For the text-containing cell, return its midpoint in (x, y) coordinate format. 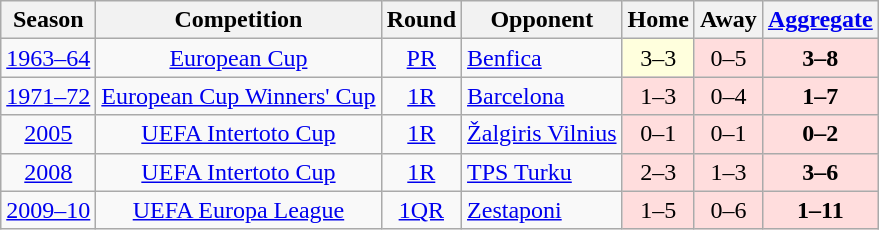
2–3 (658, 172)
UEFA Europa League (238, 210)
European Cup Winners' Cup (238, 96)
1QR (421, 210)
Benfica (542, 58)
0–5 (728, 58)
Home (658, 20)
2008 (48, 172)
TPS Turku (542, 172)
1963–64 (48, 58)
2005 (48, 134)
Aggregate (820, 20)
European Cup (238, 58)
Zestaponi (542, 210)
Žalgiris Vilnius (542, 134)
0–6 (728, 210)
1971–72 (48, 96)
1–11 (820, 210)
3–6 (820, 172)
3–8 (820, 58)
Away (728, 20)
1–5 (658, 210)
Competition (238, 20)
2009–10 (48, 210)
3–3 (658, 58)
Round (421, 20)
1–7 (820, 96)
0–2 (820, 134)
Season (48, 20)
Opponent (542, 20)
0–4 (728, 96)
PR (421, 58)
Barcelona (542, 96)
